Extract the [x, y] coordinate from the center of the cell holding the provided text.  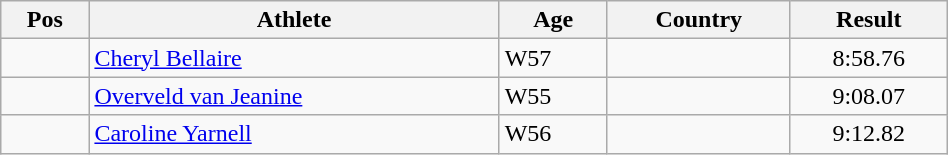
Country [698, 20]
Pos [45, 20]
9:08.07 [868, 96]
Athlete [294, 20]
Overveld van Jeanine [294, 96]
Cheryl Bellaire [294, 58]
Result [868, 20]
W56 [553, 134]
Age [553, 20]
9:12.82 [868, 134]
W55 [553, 96]
W57 [553, 58]
8:58.76 [868, 58]
Caroline Yarnell [294, 134]
